Locate the cell with the specified text and output its [X, Y] center coordinate. 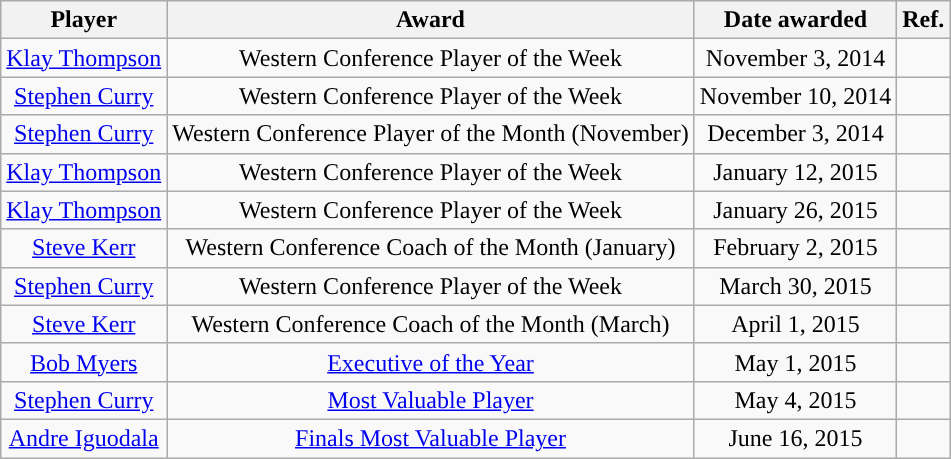
May 4, 2015 [795, 400]
Most Valuable Player [431, 400]
Date awarded [795, 20]
December 3, 2014 [795, 134]
June 16, 2015 [795, 438]
Player [84, 20]
Western Conference Player of the Month (November) [431, 134]
March 30, 2015 [795, 286]
May 1, 2015 [795, 362]
Bob Myers [84, 362]
Ref. [924, 20]
Executive of the Year [431, 362]
January 26, 2015 [795, 210]
Western Conference Coach of the Month (January) [431, 248]
April 1, 2015 [795, 324]
January 12, 2015 [795, 172]
February 2, 2015 [795, 248]
Andre Iguodala [84, 438]
Finals Most Valuable Player [431, 438]
November 3, 2014 [795, 58]
Award [431, 20]
November 10, 2014 [795, 96]
Western Conference Coach of the Month (March) [431, 324]
